Find where the given text appears and provide that cell's center as (x, y) coordinate. 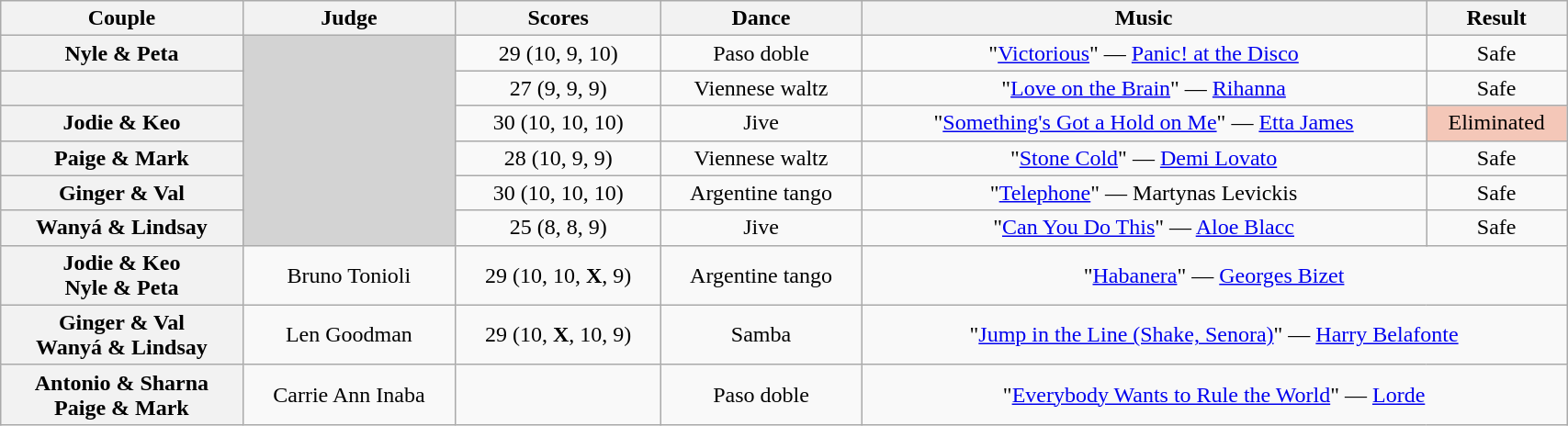
Bruno Tonioli (349, 275)
"Telephone" — Martynas Levickis (1145, 193)
Jodie & KeoNyle & Peta (121, 275)
Paige & Mark (121, 158)
Judge (349, 18)
Couple (121, 18)
Antonio & SharnaPaige & Mark (121, 395)
29 (10, 10, X, 9) (558, 275)
"Habanera" — Georges Bizet (1214, 275)
"Something's Got a Hold on Me" — Etta James (1145, 123)
29 (10, 9, 10) (558, 53)
"Everybody Wants to Rule the World" — Lorde (1214, 395)
"Can You Do This" — Aloe Blacc (1145, 228)
Music (1145, 18)
Scores (558, 18)
29 (10, X, 10, 9) (558, 334)
"Jump in the Line (Shake, Senora)" — Harry Belafonte (1214, 334)
Samba (761, 334)
28 (10, 9, 9) (558, 158)
Eliminated (1497, 123)
Ginger & Val (121, 193)
Result (1497, 18)
Ginger & ValWanyá & Lindsay (121, 334)
Jodie & Keo (121, 123)
"Stone Cold" — Demi Lovato (1145, 158)
Len Goodman (349, 334)
"Love on the Brain" — Rihanna (1145, 88)
Nyle & Peta (121, 53)
27 (9, 9, 9) (558, 88)
25 (8, 8, 9) (558, 228)
Wanyá & Lindsay (121, 228)
Carrie Ann Inaba (349, 395)
"Victorious" — Panic! at the Disco (1145, 53)
Dance (761, 18)
